Output the [X, Y] coordinate of the center of the cell containing the given text.  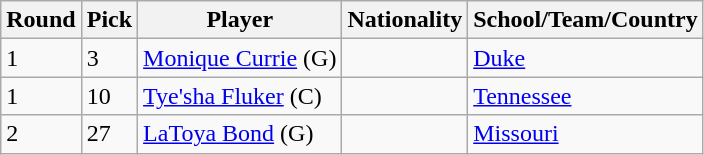
Pick [109, 20]
10 [109, 96]
Nationality [405, 20]
Tennessee [586, 96]
Player [240, 20]
2 [41, 134]
School/Team/Country [586, 20]
3 [109, 58]
Monique Currie (G) [240, 58]
LaToya Bond (G) [240, 134]
27 [109, 134]
Tye'sha Fluker (C) [240, 96]
Duke [586, 58]
Round [41, 20]
Missouri [586, 134]
